From the cell containing the given text, extract its center point as (X, Y) coordinate. 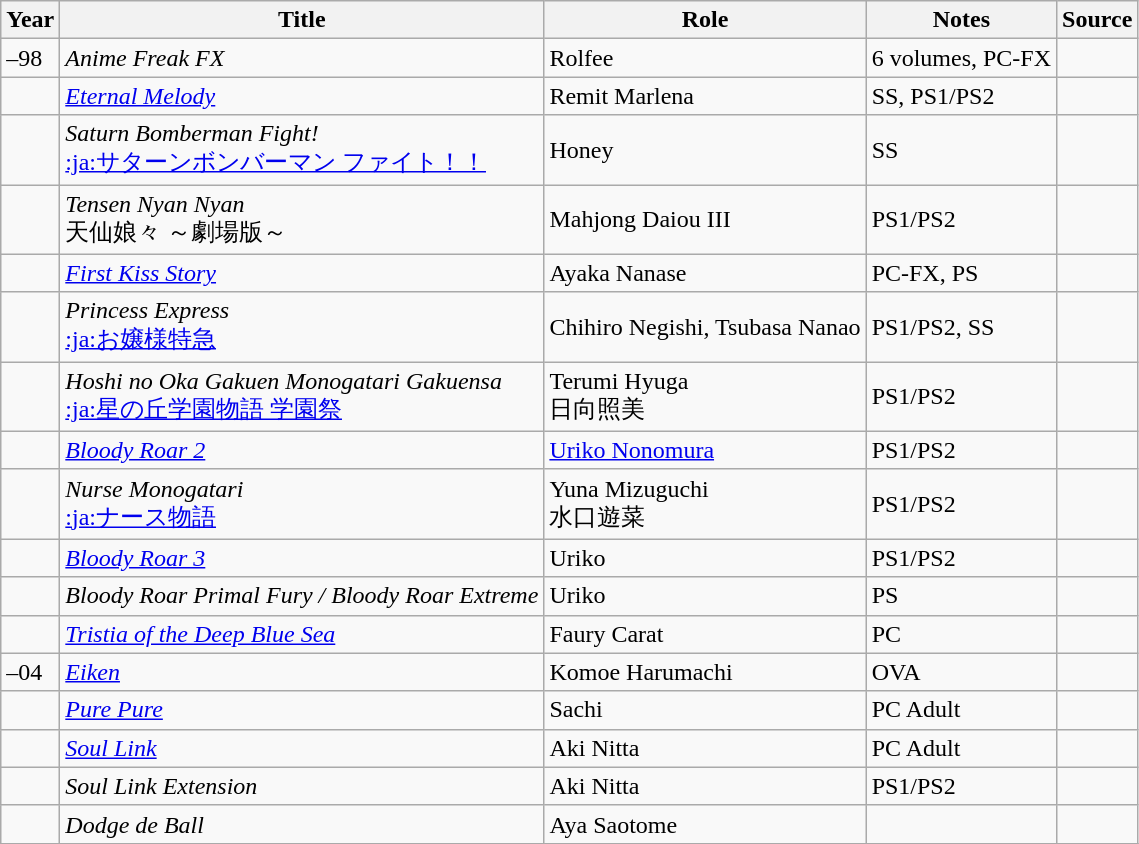
Princess Express:ja:お嬢様特急 (302, 327)
PS1/PS2, SS (961, 327)
Hoshi no Oka Gakuen Monogatari Gakuensa:ja:星の丘学園物語 学園祭 (302, 397)
Honey (705, 150)
Pure Pure (302, 710)
Eiken (302, 672)
Chihiro Negishi, Tsubasa Nanao (705, 327)
Role (705, 20)
PS (961, 596)
SS, PS1/PS2 (961, 96)
–98 (30, 58)
Bloody Roar 2 (302, 450)
Title (302, 20)
Uriko Nonomura (705, 450)
Eternal Melody (302, 96)
Komoe Harumachi (705, 672)
Soul Link (302, 748)
Soul Link Extension (302, 786)
Rolfee (705, 58)
Year (30, 20)
PC-FX, PS (961, 273)
Tensen Nyan Nyan天仙娘々 ～劇場版～ (302, 219)
Terumi Hyuga日向照美 (705, 397)
SS (961, 150)
Anime Freak FX (302, 58)
Saturn Bomberman Fight!:ja:サターンボンバーマン ファイト！！ (302, 150)
Bloody Roar Primal Fury / Bloody Roar Extreme (302, 596)
Aya Saotome (705, 824)
Dodge de Ball (302, 824)
Yuna Mizuguchi水口遊菜 (705, 504)
Mahjong Daiou III (705, 219)
Notes (961, 20)
PC (961, 634)
–04 (30, 672)
Faury Carat (705, 634)
6 volumes, PC-FX (961, 58)
First Kiss Story (302, 273)
OVA (961, 672)
Remit Marlena (705, 96)
Nurse Monogatari:ja:ナース物語 (302, 504)
Bloody Roar 3 (302, 558)
Tristia of the Deep Blue Sea (302, 634)
Source (1098, 20)
Sachi (705, 710)
Ayaka Nanase (705, 273)
